Find where the given text appears and provide that cell's center as [X, Y] coordinate. 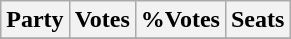
Votes [102, 20]
Seats [257, 20]
Party [35, 20]
%Votes [180, 20]
